Return (x, y) of the center of cell containing provided text 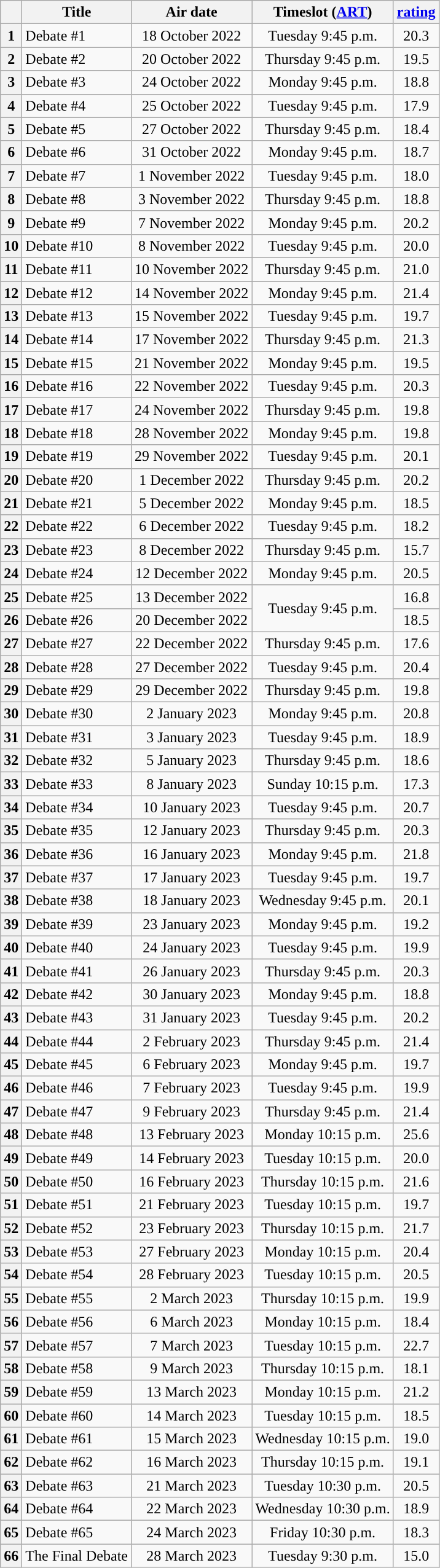
Debate #59 (77, 1392)
3 (11, 82)
16 (11, 386)
Debate #8 (77, 199)
Debate #60 (77, 1415)
15.0 (416, 1556)
17 (11, 410)
9 (11, 222)
66 (11, 1556)
25 October 2022 (191, 106)
20.7 (416, 807)
12 (11, 293)
Debate #17 (77, 410)
18.7 (416, 152)
64 (11, 1509)
Debate #61 (77, 1439)
16 February 2023 (191, 1182)
Debate #4 (77, 106)
Debate #41 (77, 971)
12 December 2022 (191, 573)
15 November 2022 (191, 316)
15 (11, 363)
18 January 2023 (191, 901)
25.6 (416, 1135)
29 December 2022 (191, 691)
2 January 2023 (191, 714)
1 December 2022 (191, 480)
6 March 2023 (191, 1322)
3 January 2023 (191, 737)
13 December 2022 (191, 597)
20 (11, 480)
Debate #65 (77, 1532)
18 October 2022 (191, 36)
Debate #6 (77, 152)
Debate #57 (77, 1345)
17.9 (416, 106)
Debate #53 (77, 1252)
Debate #46 (77, 1088)
42 (11, 994)
The Final Debate (77, 1556)
40 (11, 947)
21.8 (416, 854)
57 (11, 1345)
Debate #51 (77, 1205)
17 November 2022 (191, 340)
14 February 2023 (191, 1158)
Debate #21 (77, 503)
Debate #12 (77, 293)
21.7 (416, 1228)
7 (11, 176)
51 (11, 1205)
Debate #49 (77, 1158)
60 (11, 1415)
23 January 2023 (191, 924)
28 (11, 667)
6 February 2023 (191, 1065)
Debate #19 (77, 457)
31 October 2022 (191, 152)
Debate #27 (77, 643)
55 (11, 1298)
25 (11, 597)
7 February 2023 (191, 1088)
Debate #15 (77, 363)
21.3 (416, 340)
29 (11, 691)
Debate #37 (77, 877)
Debate #36 (77, 854)
28 November 2022 (191, 433)
1 (11, 36)
Debate #52 (77, 1228)
Debate #28 (77, 667)
Debate #64 (77, 1509)
28 March 2023 (191, 1556)
Tuesday 10:30 p.m. (323, 1486)
Debate #23 (77, 550)
Debate #9 (77, 222)
52 (11, 1228)
Debate #50 (77, 1182)
Debate #2 (77, 59)
16 March 2023 (191, 1462)
19.0 (416, 1439)
36 (11, 854)
41 (11, 971)
2 February 2023 (191, 1041)
2 March 2023 (191, 1298)
21 (11, 503)
32 (11, 761)
Debate #40 (77, 947)
23 February 2023 (191, 1228)
7 November 2022 (191, 222)
19.2 (416, 924)
18.2 (416, 527)
8 November 2022 (191, 246)
Debate #20 (77, 480)
65 (11, 1532)
Debate #35 (77, 831)
47 (11, 1111)
16.8 (416, 597)
Wednesday 10:30 p.m. (323, 1509)
59 (11, 1392)
48 (11, 1135)
Debate #42 (77, 994)
24 (11, 573)
28 February 2023 (191, 1275)
Debate #39 (77, 924)
Debate #55 (77, 1298)
34 (11, 807)
63 (11, 1486)
Debate #43 (77, 1017)
Debate #14 (77, 340)
Debate #32 (77, 761)
3 November 2022 (191, 199)
17.6 (416, 643)
22 November 2022 (191, 386)
Debate #18 (77, 433)
rating (416, 12)
Friday 10:30 p.m. (323, 1532)
Debate #25 (77, 597)
22 December 2022 (191, 643)
8 December 2022 (191, 550)
Debate #62 (77, 1462)
Debate #33 (77, 784)
22 (11, 527)
15 March 2023 (191, 1439)
4 (11, 106)
21 March 2023 (191, 1486)
18 (11, 433)
8 January 2023 (191, 784)
Debate #58 (77, 1368)
Wednesday 9:45 p.m. (323, 901)
Debate #5 (77, 129)
62 (11, 1462)
24 March 2023 (191, 1532)
27 February 2023 (191, 1252)
27 (11, 643)
22.7 (416, 1345)
20 December 2022 (191, 620)
24 October 2022 (191, 82)
24 January 2023 (191, 947)
Debate #44 (77, 1041)
Debate #3 (77, 82)
10 January 2023 (191, 807)
30 (11, 714)
13 February 2023 (191, 1135)
7 March 2023 (191, 1345)
Debate #11 (77, 269)
22 March 2023 (191, 1509)
53 (11, 1252)
2 (11, 59)
27 December 2022 (191, 667)
21.2 (416, 1392)
1 November 2022 (191, 176)
9 March 2023 (191, 1368)
Debate #29 (77, 691)
31 January 2023 (191, 1017)
Debate #13 (77, 316)
14 November 2022 (191, 293)
13 March 2023 (191, 1392)
38 (11, 901)
61 (11, 1439)
Debate #56 (77, 1322)
Debate #16 (77, 386)
21.0 (416, 269)
Debate #47 (77, 1111)
19.1 (416, 1462)
44 (11, 1041)
46 (11, 1088)
11 (11, 269)
18.6 (416, 761)
6 December 2022 (191, 527)
8 (11, 199)
Debate #22 (77, 527)
18.3 (416, 1532)
23 (11, 550)
33 (11, 784)
21.6 (416, 1182)
21 November 2022 (191, 363)
5 (11, 129)
37 (11, 877)
Debate #38 (77, 901)
Debate #31 (77, 737)
43 (11, 1017)
29 November 2022 (191, 457)
6 (11, 152)
17 January 2023 (191, 877)
56 (11, 1322)
Tuesday 9:30 p.m. (323, 1556)
19 (11, 457)
18.1 (416, 1368)
Debate #48 (77, 1135)
39 (11, 924)
35 (11, 831)
Debate #34 (77, 807)
49 (11, 1158)
10 (11, 246)
14 March 2023 (191, 1415)
Air date (191, 12)
18.0 (416, 176)
9 February 2023 (191, 1111)
5 December 2022 (191, 503)
Debate #45 (77, 1065)
Timeslot (ART) (323, 12)
Debate #7 (77, 176)
54 (11, 1275)
Wednesday 10:15 p.m. (323, 1439)
Debate #54 (77, 1275)
15.7 (416, 550)
Debate #30 (77, 714)
14 (11, 340)
5 January 2023 (191, 761)
10 November 2022 (191, 269)
30 January 2023 (191, 994)
31 (11, 737)
Sunday 10:15 p.m. (323, 784)
26 January 2023 (191, 971)
12 January 2023 (191, 831)
58 (11, 1368)
26 (11, 620)
21 February 2023 (191, 1205)
Debate #24 (77, 573)
50 (11, 1182)
20 October 2022 (191, 59)
27 October 2022 (191, 129)
Title (77, 12)
Debate #26 (77, 620)
16 January 2023 (191, 854)
13 (11, 316)
Debate #63 (77, 1486)
17.3 (416, 784)
Debate #1 (77, 36)
20.8 (416, 714)
24 November 2022 (191, 410)
Debate #10 (77, 246)
45 (11, 1065)
